Find where the given text appears and provide that cell's center as (X, Y) coordinate. 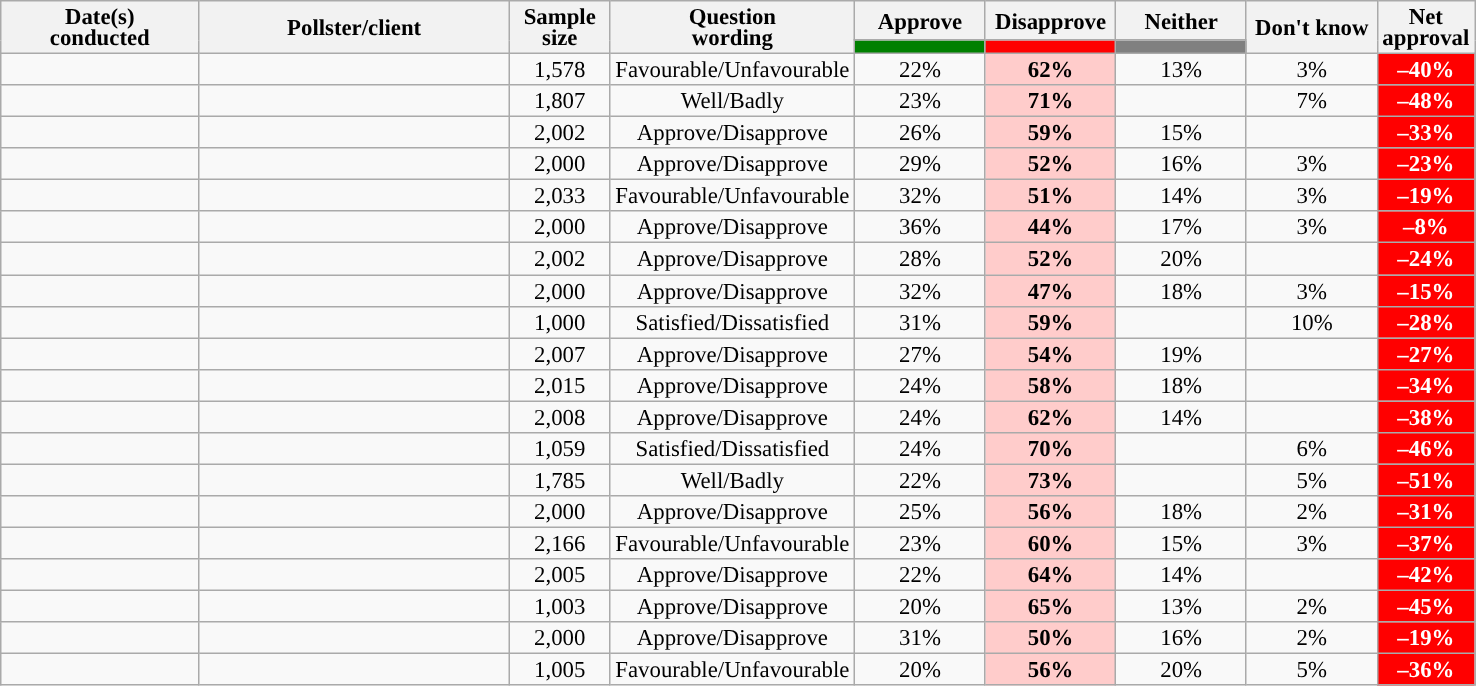
19% (1182, 354)
44% (1050, 228)
1,578 (560, 70)
2,033 (560, 196)
2,166 (560, 543)
6% (1312, 449)
–27% (1426, 354)
27% (920, 354)
–15% (1426, 291)
54% (1050, 354)
60% (1050, 543)
2,007 (560, 354)
1,000 (560, 322)
1,005 (560, 670)
17% (1182, 228)
2,005 (560, 575)
7% (1312, 101)
–40% (1426, 70)
28% (920, 259)
Neither (1182, 20)
64% (1050, 575)
–36% (1426, 670)
1,807 (560, 101)
1,059 (560, 449)
10% (1312, 322)
–8% (1426, 228)
–45% (1426, 607)
26% (920, 133)
–48% (1426, 101)
Date(s)conducted (100, 28)
25% (920, 512)
–33% (1426, 133)
65% (1050, 607)
–24% (1426, 259)
Pollster/client (354, 28)
58% (1050, 385)
1,785 (560, 480)
–28% (1426, 322)
–34% (1426, 385)
2,008 (560, 417)
Questionwording (732, 28)
36% (920, 228)
73% (1050, 480)
–38% (1426, 417)
–37% (1426, 543)
2,015 (560, 385)
–31% (1426, 512)
1,003 (560, 607)
–23% (1426, 164)
29% (920, 164)
51% (1050, 196)
–46% (1426, 449)
70% (1050, 449)
Sample size (560, 28)
Don't know (1312, 28)
Net approval (1426, 28)
47% (1050, 291)
–51% (1426, 480)
–42% (1426, 575)
Disapprove (1050, 20)
Approve (920, 20)
50% (1050, 638)
71% (1050, 101)
